Provide the (X, Y) coordinate of the cell's center where the given text is located.  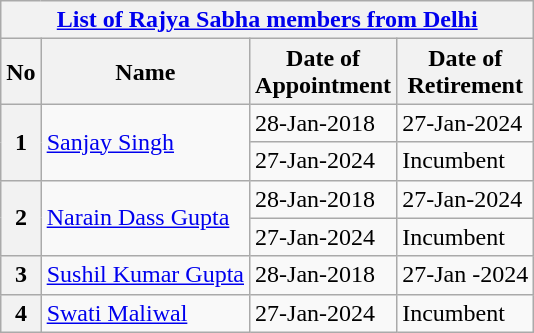
No (21, 72)
Date ofAppointment (324, 72)
Narain Dass Gupta (145, 218)
Name (145, 72)
3 (21, 275)
1 (21, 142)
Sanjay Singh (145, 142)
Date ofRetirement (466, 72)
27-Jan -2024 (466, 275)
Sushil Kumar Gupta (145, 275)
List of Rajya Sabha members from Delhi (268, 20)
Swati Maliwal (145, 313)
2 (21, 218)
4 (21, 313)
